Provide the (X, Y) coordinate of the cell's center where the given text is located.  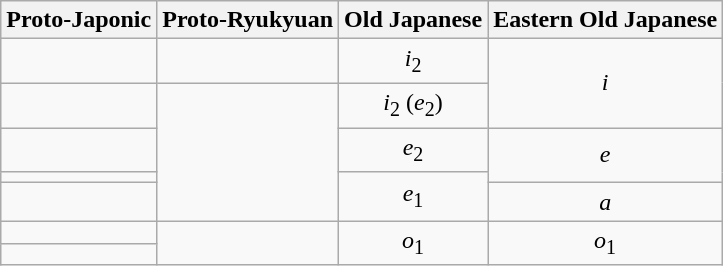
i (606, 84)
Eastern Old Japanese (606, 20)
Proto-Japonic (79, 20)
i2 (414, 61)
a (606, 202)
i2 (e2) (414, 105)
e1 (414, 196)
Proto-Ryukyuan (248, 20)
Old Japanese (414, 20)
e2 (414, 150)
e (606, 156)
